Scan for the cell matching the given text and deliver its [X, Y] coordinate at center. 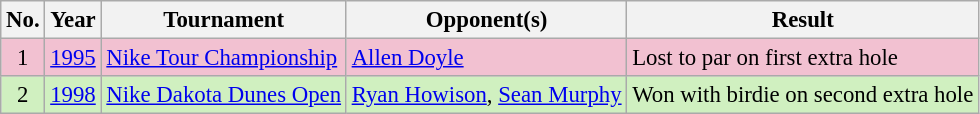
Opponent(s) [486, 20]
Result [803, 20]
Lost to par on first extra hole [803, 58]
Nike Tour Championship [224, 58]
Ryan Howison, Sean Murphy [486, 95]
Tournament [224, 20]
Won with birdie on second extra hole [803, 95]
1995 [73, 58]
1998 [73, 95]
No. [23, 20]
2 [23, 95]
Allen Doyle [486, 58]
1 [23, 58]
Nike Dakota Dunes Open [224, 95]
Year [73, 20]
